From the cell containing the given text, extract its center point as (X, Y) coordinate. 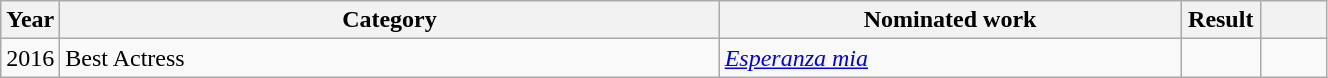
2016 (30, 58)
Nominated work (950, 20)
Year (30, 20)
Result (1221, 20)
Esperanza mia (950, 58)
Best Actress (390, 58)
Category (390, 20)
